Scan for the cell matching the given text and deliver its [X, Y] coordinate at center. 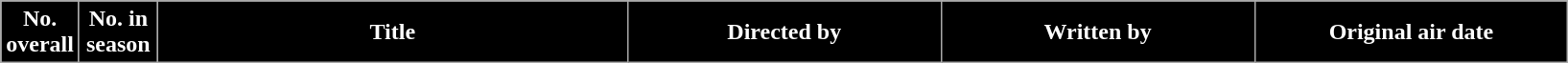
No.overall [40, 32]
Title [392, 32]
No. inseason [118, 32]
Written by [1097, 32]
Directed by [784, 32]
Original air date [1412, 32]
